Capture the cell that displays the provided text and extract its (X, Y) central coordinate. 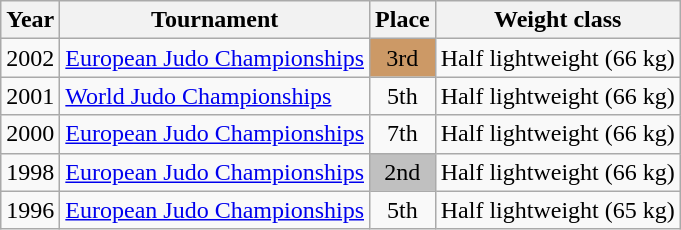
7th (403, 134)
2nd (403, 172)
Year (30, 20)
3rd (403, 58)
Weight class (558, 20)
2002 (30, 58)
1998 (30, 172)
Tournament (215, 20)
2000 (30, 134)
Half lightweight (65 kg) (558, 210)
2001 (30, 96)
1996 (30, 210)
Place (403, 20)
World Judo Championships (215, 96)
